Detect which cell encompasses the target text, then output its (X, Y) center coordinate. 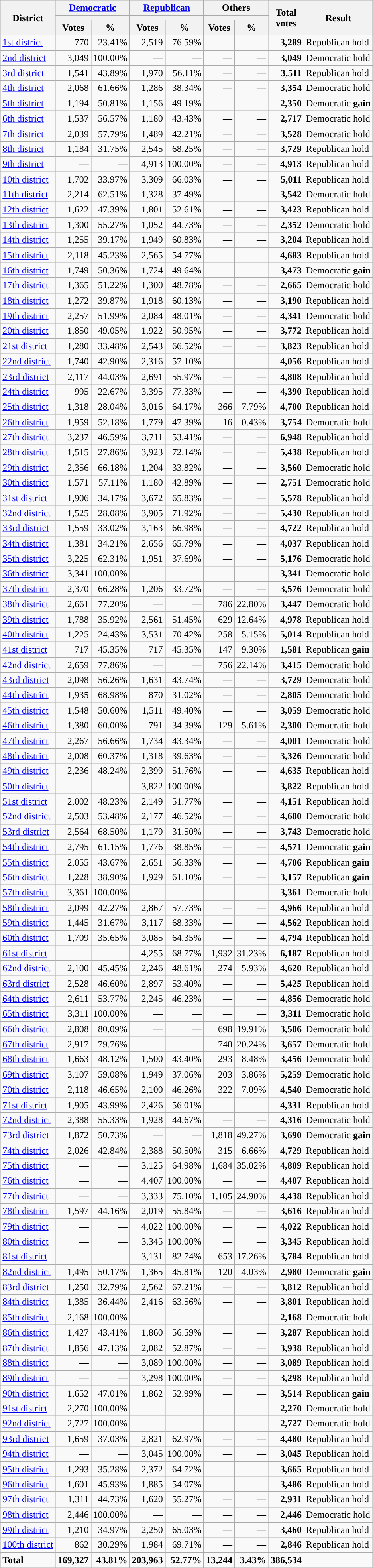
24th district (28, 392)
3,560 (286, 468)
18th district (28, 301)
42.90% (110, 361)
3,333 (147, 1196)
3,506 (286, 1029)
1,380 (73, 726)
34th district (28, 543)
33.02% (110, 528)
1,918 (147, 301)
58th district (28, 908)
862 (73, 1545)
3,576 (286, 589)
56.66% (110, 741)
29th district (28, 468)
43.40% (184, 1059)
2,545 (147, 149)
1,272 (73, 301)
44th district (28, 695)
1,818 (219, 1135)
4,151 (286, 801)
57.79% (110, 134)
66.18% (110, 468)
203,963 (147, 1560)
3,772 (286, 331)
322 (219, 1090)
3,784 (286, 1257)
51.99% (110, 316)
53rd district (28, 832)
3,395 (147, 392)
68.50% (110, 832)
Republican (167, 8)
4,856 (286, 999)
2,008 (73, 756)
1,652 (73, 1393)
3,938 (286, 1348)
3.43% (251, 1560)
56.59% (184, 1332)
80.09% (110, 1029)
46.65% (110, 1090)
42nd district (28, 665)
52.77% (184, 1560)
36th district (28, 574)
53.77% (110, 999)
19th district (28, 316)
2,931 (286, 1499)
1,684 (219, 1166)
50.95% (184, 331)
31.75% (110, 149)
1,328 (147, 195)
20.24% (251, 1044)
76.59% (184, 43)
791 (147, 726)
3,190 (286, 301)
3,157 (286, 877)
57.73% (184, 908)
1,052 (147, 225)
2nd district (28, 58)
2,084 (147, 316)
27.86% (110, 452)
42.21% (184, 134)
4,438 (286, 1196)
770 (73, 43)
86th district (28, 1332)
46th district (28, 726)
23rd district (28, 376)
62.51% (110, 195)
54.07% (184, 1484)
56.57% (110, 118)
92nd district (28, 1424)
14th district (28, 240)
2,543 (147, 346)
85th district (28, 1317)
33.97% (110, 179)
54.77% (184, 255)
3,905 (147, 513)
74th district (28, 1150)
66.52% (184, 346)
1,959 (73, 422)
2,651 (147, 862)
1,548 (73, 710)
43.81% (110, 1560)
2,099 (73, 908)
1,850 (73, 331)
2,561 (147, 619)
76th district (28, 1181)
38.34% (184, 88)
2,846 (286, 1545)
1,860 (147, 1332)
20th district (28, 331)
95th district (28, 1469)
2,370 (73, 589)
1,225 (73, 634)
35th district (28, 559)
2,867 (147, 908)
3,326 (286, 756)
995 (73, 392)
3,447 (286, 604)
4,809 (286, 1166)
96th district (28, 1484)
52.18% (110, 422)
2,665 (286, 285)
District (28, 18)
366 (219, 407)
3,287 (286, 1332)
3,237 (73, 437)
21st district (28, 346)
2,661 (73, 604)
60th district (28, 938)
1,788 (73, 619)
82.74% (184, 1257)
25th district (28, 407)
1,922 (147, 331)
77.33% (184, 392)
56.26% (110, 680)
71.92% (184, 513)
52.87% (184, 1348)
1,862 (147, 1393)
1,776 (147, 847)
1,495 (73, 1272)
653 (219, 1257)
3,204 (286, 240)
50.50% (184, 1150)
6.66% (251, 1150)
8.48% (251, 1059)
4,722 (286, 528)
3,289 (286, 43)
65.79% (184, 543)
4,680 (286, 816)
1,381 (73, 543)
31.67% (110, 923)
66.98% (184, 528)
47.13% (110, 1348)
62.31% (110, 559)
63rd district (28, 984)
5,425 (286, 984)
22.14% (251, 665)
2,808 (73, 1029)
2,039 (73, 134)
5,176 (286, 559)
1,445 (73, 923)
3,460 (286, 1530)
35.02% (251, 1166)
2,751 (286, 483)
3,117 (147, 923)
64.35% (184, 938)
93rd district (28, 1439)
Others (236, 8)
3,542 (286, 195)
2,300 (286, 726)
11th district (28, 195)
33.82% (184, 468)
97th district (28, 1499)
67th district (28, 1044)
2,356 (73, 468)
4,316 (286, 1120)
258 (219, 634)
56.11% (184, 73)
28.08% (110, 513)
46.23% (184, 999)
41st district (28, 649)
4,341 (286, 316)
40th district (28, 634)
27th district (28, 437)
2,659 (73, 665)
2,372 (147, 1469)
1,541 (73, 73)
2,897 (147, 984)
2,503 (73, 816)
1,597 (73, 1211)
4th district (28, 88)
34.21% (110, 543)
43.34% (184, 741)
1,293 (73, 1469)
1,709 (73, 938)
24.90% (251, 1196)
1,571 (73, 483)
30.29% (110, 1545)
31.50% (184, 832)
60.83% (184, 240)
68.33% (184, 923)
81st district (28, 1257)
28.04% (110, 407)
51.77% (184, 801)
1,659 (73, 1439)
3,754 (286, 422)
43.41% (110, 1332)
3,743 (286, 832)
89th district (28, 1378)
38th district (28, 604)
48.61% (184, 968)
1,932 (219, 953)
2,214 (73, 195)
6th district (28, 118)
1,250 (73, 1287)
33.48% (110, 346)
1,206 (147, 589)
43.99% (110, 1105)
1st district (28, 43)
3,486 (286, 1484)
38.85% (184, 847)
49.64% (184, 270)
4,700 (286, 407)
1,179 (147, 832)
38.90% (110, 877)
48th district (28, 756)
46.52% (184, 816)
80th district (28, 1241)
73rd district (28, 1135)
32nd district (28, 513)
56.01% (184, 1105)
Result (339, 18)
3,107 (73, 1074)
4,571 (286, 847)
65.83% (184, 498)
51.22% (110, 285)
7.09% (251, 1090)
45.23% (110, 255)
1,702 (73, 179)
56th district (28, 877)
12.64% (251, 619)
2,565 (147, 255)
100th district (28, 1545)
57.10% (184, 361)
52.61% (184, 210)
4,540 (286, 1090)
62nd district (28, 968)
53.40% (184, 984)
42.27% (110, 908)
47.01% (110, 1393)
293 (219, 1059)
4.03% (251, 1272)
50th district (28, 786)
5,011 (286, 179)
3,514 (286, 1393)
63.56% (184, 1302)
1,156 (147, 103)
9.30% (251, 649)
740 (219, 1044)
91st district (28, 1409)
3,616 (286, 1211)
39.63% (184, 756)
2,611 (73, 999)
2,350 (286, 103)
45.81% (184, 1272)
2,416 (147, 1302)
45.93% (110, 1484)
1,872 (73, 1135)
1,740 (73, 361)
60.37% (110, 756)
1,970 (147, 73)
5,259 (286, 1074)
3,812 (286, 1287)
2,316 (147, 361)
0.43% (251, 422)
2,717 (286, 118)
66.03% (184, 179)
3,473 (286, 270)
786 (219, 604)
1,581 (286, 649)
59th district (28, 923)
1,385 (73, 1302)
30th district (28, 483)
2,352 (286, 225)
3,511 (286, 73)
75th district (28, 1166)
3,711 (147, 437)
386,534 (286, 1560)
68th district (28, 1059)
2,236 (73, 771)
24.43% (110, 634)
2,795 (73, 847)
33.72% (184, 589)
1,210 (73, 1530)
64.72% (184, 1469)
1,620 (147, 1499)
45th district (28, 710)
62.97% (184, 1439)
75.10% (184, 1196)
1,749 (73, 270)
756 (219, 665)
3,672 (147, 498)
48.12% (110, 1059)
50.81% (110, 103)
4,635 (286, 771)
77.86% (110, 665)
61.10% (184, 877)
1,194 (73, 103)
49.19% (184, 103)
2,250 (147, 1530)
315 (219, 1150)
1,631 (147, 680)
2,026 (73, 1150)
94th district (28, 1454)
84th district (28, 1302)
2,917 (73, 1044)
2,245 (147, 999)
31.02% (184, 695)
Democratic (92, 8)
1,856 (73, 1348)
49.40% (184, 710)
1,228 (73, 877)
2,426 (147, 1105)
1,801 (147, 210)
1,515 (73, 452)
37.06% (184, 1074)
82nd district (28, 1272)
72nd district (28, 1120)
13,244 (219, 1560)
12th district (28, 210)
16 (219, 422)
3,531 (147, 634)
49.05% (110, 331)
28th district (28, 452)
44.16% (110, 1211)
3,163 (147, 528)
5,430 (286, 513)
22.67% (110, 392)
3,016 (147, 407)
2,691 (147, 376)
7.79% (251, 407)
83rd district (28, 1287)
53.41% (184, 437)
57.11% (110, 483)
50.36% (110, 270)
7th district (28, 134)
3,354 (286, 88)
4,056 (286, 361)
3,125 (147, 1166)
8th district (28, 149)
2,805 (286, 695)
37.49% (184, 195)
1,105 (219, 1196)
51.76% (184, 771)
36.44% (110, 1302)
147 (219, 649)
69th district (28, 1074)
46.26% (184, 1090)
2,564 (73, 832)
698 (219, 1029)
6,948 (286, 437)
70th district (28, 1090)
3,657 (286, 1044)
61.15% (110, 847)
Total (28, 1560)
79.76% (110, 1044)
3rd district (28, 73)
34.17% (110, 498)
64.17% (184, 407)
42.89% (184, 483)
1,489 (147, 134)
1,500 (147, 1059)
19.91% (251, 1029)
2,082 (147, 1348)
1,311 (73, 1499)
16th district (28, 270)
39.87% (110, 301)
44.67% (184, 1120)
4,037 (286, 543)
90th district (28, 1393)
3,309 (147, 179)
629 (219, 619)
35.92% (110, 619)
5th district (28, 103)
47th district (28, 741)
3,801 (286, 1302)
61st district (28, 953)
49.27% (251, 1135)
23.41% (110, 43)
1,724 (147, 270)
22nd district (28, 361)
78th district (28, 1211)
2,149 (147, 801)
1,622 (73, 210)
274 (219, 968)
87th district (28, 1348)
2,656 (147, 543)
1,929 (147, 877)
48.24% (110, 771)
48.23% (110, 801)
3,059 (286, 710)
3,085 (147, 938)
9th district (28, 164)
46.59% (110, 437)
3,456 (286, 1059)
32.79% (110, 1287)
2,002 (73, 801)
55th district (28, 862)
1,525 (73, 513)
39.17% (110, 240)
49th district (28, 771)
17.26% (251, 1257)
5,438 (286, 452)
45.45% (110, 968)
1,537 (73, 118)
35.65% (110, 938)
3.86% (251, 1074)
1,935 (73, 695)
50.60% (110, 710)
1,286 (147, 88)
4,620 (286, 968)
17th district (28, 285)
3,528 (286, 134)
37th district (28, 589)
2,528 (73, 984)
59.08% (110, 1074)
57th district (28, 892)
22.80% (251, 604)
26th district (28, 422)
2,257 (73, 316)
72.14% (184, 452)
1,984 (147, 1545)
3,690 (286, 1135)
54th district (28, 847)
60.13% (184, 301)
34.97% (110, 1530)
1,184 (73, 149)
51.45% (184, 619)
70.42% (184, 634)
46.60% (110, 984)
56.33% (184, 862)
88th district (28, 1363)
2,068 (73, 88)
1,511 (147, 710)
2,519 (147, 43)
48.01% (184, 316)
1,280 (73, 346)
55.97% (184, 376)
4,480 (286, 1439)
77th district (28, 1196)
4,978 (286, 619)
1,906 (73, 498)
Totalvotes (286, 18)
1,663 (73, 1059)
53.48% (110, 816)
43.74% (184, 680)
98th district (28, 1515)
99th district (28, 1530)
5,014 (286, 634)
1,885 (147, 1484)
2,055 (73, 862)
2,117 (73, 376)
31.23% (251, 953)
5.93% (251, 968)
66.28% (110, 589)
61.66% (110, 88)
48.78% (184, 285)
1,255 (73, 240)
3,823 (286, 346)
42.84% (110, 1150)
3,423 (286, 210)
34.39% (184, 726)
1,559 (73, 528)
55.84% (184, 1211)
2,821 (147, 1439)
43.89% (110, 73)
1,427 (73, 1332)
65th district (28, 1014)
2,399 (147, 771)
1,601 (73, 1484)
1,951 (147, 559)
37.69% (184, 559)
3,225 (73, 559)
4,706 (286, 862)
4,794 (286, 938)
1,204 (147, 468)
52.99% (184, 1393)
13th district (28, 225)
37.03% (110, 1439)
35.28% (110, 1469)
68.25% (184, 149)
1,779 (147, 422)
68.77% (184, 953)
60.00% (110, 726)
4,390 (286, 392)
3,665 (286, 1469)
3,415 (286, 665)
4,683 (286, 255)
203 (219, 1074)
67.21% (184, 1287)
51st district (28, 801)
5,578 (286, 498)
31st district (28, 498)
71st district (28, 1105)
50.17% (110, 1272)
5.15% (251, 634)
79th district (28, 1226)
43.43% (184, 118)
129 (219, 726)
33rd district (28, 528)
50.73% (110, 1135)
4,562 (286, 923)
3,923 (147, 452)
68.98% (110, 695)
4,001 (286, 741)
39th district (28, 619)
2,980 (286, 1272)
2,177 (147, 816)
43rd district (28, 680)
2,562 (147, 1287)
65.03% (184, 1530)
169,327 (73, 1560)
2,098 (73, 680)
66th district (28, 1029)
77.20% (110, 604)
3,131 (147, 1257)
2,019 (147, 1211)
43.67% (110, 862)
6,187 (286, 953)
870 (147, 695)
1,734 (147, 741)
4,729 (286, 1150)
4,808 (286, 376)
4,331 (286, 1105)
2,246 (147, 968)
4,255 (147, 953)
4,966 (286, 908)
5.61% (251, 726)
69.71% (184, 1545)
64.98% (184, 1166)
1,905 (73, 1105)
1,928 (147, 1120)
10th district (28, 179)
55.33% (110, 1120)
64th district (28, 999)
120 (219, 1272)
2,267 (73, 741)
44.03% (110, 376)
15th district (28, 255)
52nd district (28, 816)
